Extract the (x, y) coordinate from the center of the cell holding the provided text.  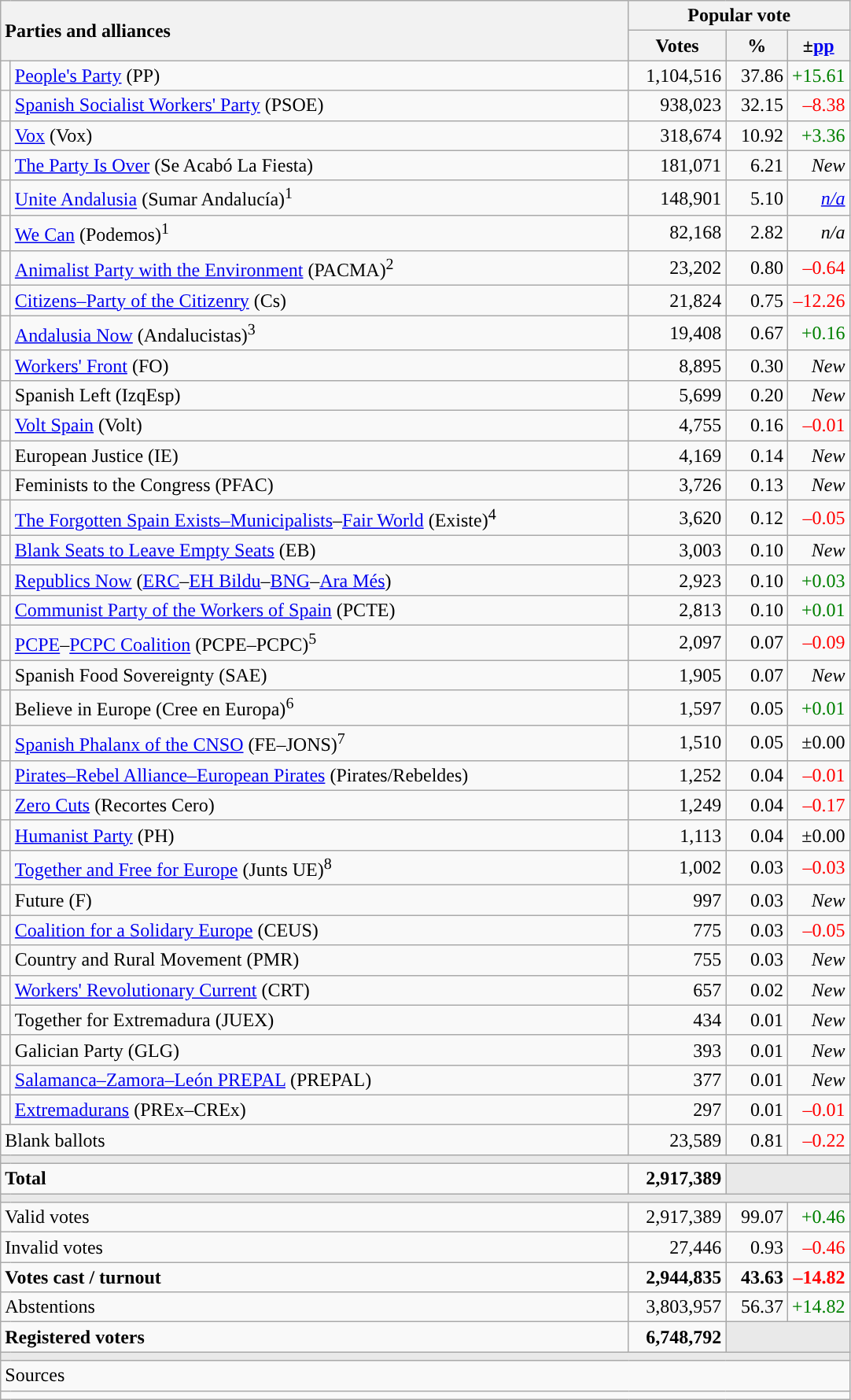
+3.36 (818, 135)
775 (677, 930)
1,249 (677, 805)
0.30 (757, 365)
Blank ballots (315, 1140)
Salamanca–Zamora–León PREPAL (PREPAL) (319, 1080)
–8.38 (818, 105)
4,755 (677, 426)
3,620 (677, 518)
Valid votes (315, 1217)
6,748,792 (677, 1337)
37.86 (757, 76)
23,589 (677, 1140)
±pp (818, 46)
181,071 (677, 165)
Pirates–Rebel Alliance–European Pirates (Pirates/Rebeldes) (319, 775)
2,923 (677, 580)
Spanish Phalanx of the CNSO (FE–JONS)7 (319, 743)
0.93 (757, 1247)
0.14 (757, 456)
Workers' Front (FO) (319, 365)
Coalition for a Solidary Europe (CEUS) (319, 930)
+0.03 (818, 580)
Communist Party of the Workers of Spain (PCTE) (319, 610)
0.13 (757, 486)
2,097 (677, 642)
0.67 (757, 334)
Spanish Socialist Workers' Party (PSOE) (319, 105)
5.10 (757, 198)
We Can (Podemos)1 (319, 233)
Andalusia Now (Andalucistas)3 (319, 334)
148,901 (677, 198)
Animalist Party with the Environment (PACMA)2 (319, 268)
3,726 (677, 486)
Votes (677, 46)
1,104,516 (677, 76)
23,202 (677, 268)
0.12 (757, 518)
0.20 (757, 395)
Together and Free for Europe (Junts UE)8 (319, 867)
0.81 (757, 1140)
–12.26 (818, 301)
Popular vote (739, 16)
Zero Cuts (Recortes Cero) (319, 805)
Unite Andalusia (Sumar Andalucía)1 (319, 198)
Invalid votes (315, 1247)
% (757, 46)
82,168 (677, 233)
1,252 (677, 775)
32.15 (757, 105)
Votes cast / turnout (315, 1277)
The Party Is Over (Se Acabó La Fiesta) (319, 165)
–0.64 (818, 268)
1,597 (677, 708)
1,002 (677, 867)
Together for Extremadura (JUEX) (319, 1020)
Registered voters (315, 1337)
21,824 (677, 301)
Sources (425, 1376)
6.21 (757, 165)
Extremadurans (PREx–CREx) (319, 1110)
938,023 (677, 105)
755 (677, 960)
–14.82 (818, 1277)
Spanish Left (IzqEsp) (319, 395)
434 (677, 1020)
Feminists to the Congress (PFAC) (319, 486)
1,113 (677, 835)
1,510 (677, 743)
+0.16 (818, 334)
The Forgotten Spain Exists–Municipalists–Fair World (Existe)4 (319, 518)
Blank Seats to Leave Empty Seats (EB) (319, 550)
0.02 (757, 990)
8,895 (677, 365)
–0.03 (818, 867)
Abstentions (315, 1307)
3,003 (677, 550)
56.37 (757, 1307)
Vox (Vox) (319, 135)
297 (677, 1110)
99.07 (757, 1217)
Galician Party (GLG) (319, 1050)
10.92 (757, 135)
2,944,835 (677, 1277)
0.16 (757, 426)
Total (315, 1179)
Volt Spain (Volt) (319, 426)
Spanish Food Sovereignty (SAE) (319, 675)
+14.82 (818, 1307)
0.80 (757, 268)
4,169 (677, 456)
Republics Now (ERC–EH Bildu–BNG–Ara Més) (319, 580)
997 (677, 900)
27,446 (677, 1247)
People's Party (PP) (319, 76)
Parties and alliances (315, 31)
Believe in Europe (Cree en Europa)6 (319, 708)
Humanist Party (PH) (319, 835)
–0.22 (818, 1140)
–0.46 (818, 1247)
657 (677, 990)
0.75 (757, 301)
+15.61 (818, 76)
Future (F) (319, 900)
5,699 (677, 395)
Citizens–Party of the Citizenry (Cs) (319, 301)
Workers' Revolutionary Current (CRT) (319, 990)
1,905 (677, 675)
European Justice (IE) (319, 456)
Country and Rural Movement (PMR) (319, 960)
393 (677, 1050)
377 (677, 1080)
–0.09 (818, 642)
–0.17 (818, 805)
+0.46 (818, 1217)
318,674 (677, 135)
19,408 (677, 334)
2,813 (677, 610)
3,803,957 (677, 1307)
2.82 (757, 233)
43.63 (757, 1277)
PCPE–PCPC Coalition (PCPE–PCPC)5 (319, 642)
